For the text-containing cell, return its midpoint in [x, y] coordinate format. 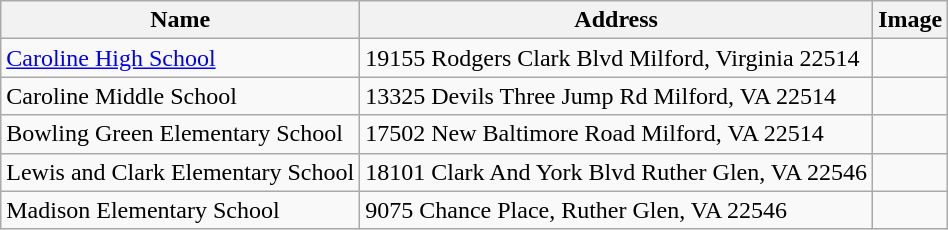
Madison Elementary School [180, 210]
Bowling Green Elementary School [180, 134]
Address [616, 20]
Caroline High School [180, 58]
Name [180, 20]
Lewis and Clark Elementary School [180, 172]
13325 Devils Three Jump Rd Milford, VA 22514 [616, 96]
17502 New Baltimore Road Milford, VA 22514 [616, 134]
19155 Rodgers Clark Blvd Milford, Virginia 22514 [616, 58]
Caroline Middle School [180, 96]
9075 Chance Place, Ruther Glen, VA 22546 [616, 210]
Image [910, 20]
18101 Clark And York Blvd Ruther Glen, VA 22546 [616, 172]
